Provide the [X, Y] coordinate of the cell's center where the given text is located.  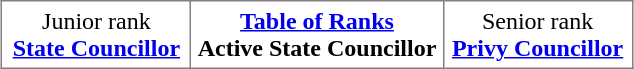
Table of RanksActive State Councillor [317, 35]
Junior rankState Councillor [96, 35]
Senior rankPrivy Councillor [538, 35]
